Return the [X, Y] coordinate for the center point of the cell that contains the specified text.  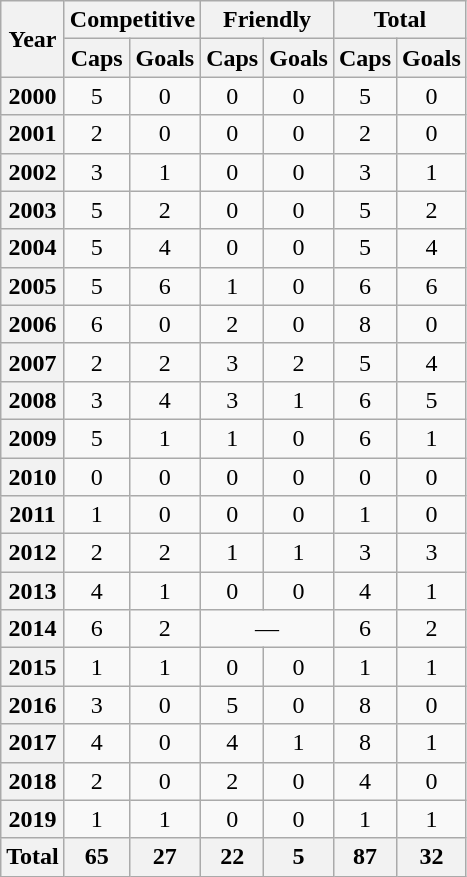
2011 [33, 515]
2001 [33, 134]
2004 [33, 248]
2015 [33, 667]
Competitive [132, 20]
2002 [33, 172]
2018 [33, 781]
2013 [33, 591]
22 [232, 857]
32 [432, 857]
65 [96, 857]
2009 [33, 438]
27 [165, 857]
2005 [33, 286]
2019 [33, 819]
87 [364, 857]
2006 [33, 324]
Friendly [268, 20]
2016 [33, 705]
2008 [33, 400]
2012 [33, 553]
2003 [33, 210]
2017 [33, 743]
— [268, 629]
2014 [33, 629]
Year [33, 39]
2007 [33, 362]
2000 [33, 96]
2010 [33, 477]
